Search for the cell housing the specified text and yield its (x, y) center coordinate. 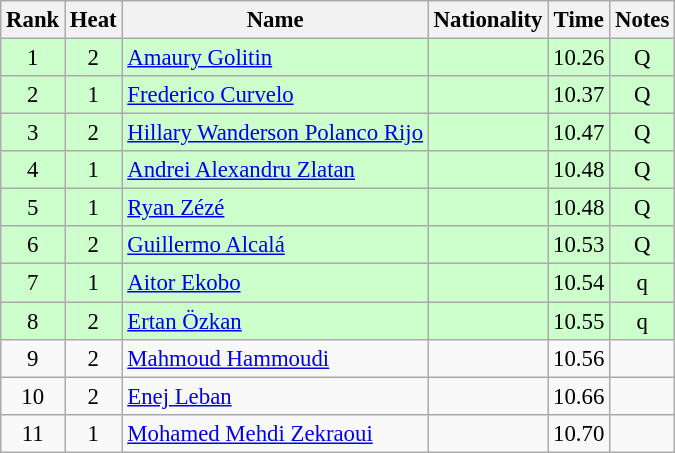
3 (33, 133)
Mohamed Mehdi Zekraoui (275, 433)
6 (33, 245)
10.55 (579, 321)
Time (579, 20)
Mahmoud Hammoudi (275, 358)
10.54 (579, 283)
Heat (94, 20)
10.47 (579, 133)
7 (33, 283)
8 (33, 321)
Aitor Ekobo (275, 283)
10 (33, 396)
10.56 (579, 358)
10.66 (579, 396)
Hillary Wanderson Polanco Rijo (275, 133)
Name (275, 20)
Guillermo Alcalá (275, 245)
Enej Leban (275, 396)
Andrei Alexandru Zlatan (275, 170)
4 (33, 170)
10.53 (579, 245)
9 (33, 358)
11 (33, 433)
10.26 (579, 58)
10.37 (579, 95)
Notes (642, 20)
Nationality (488, 20)
Ryan Zézé (275, 208)
Ertan Özkan (275, 321)
Rank (33, 20)
5 (33, 208)
Amaury Golitin (275, 58)
Frederico Curvelo (275, 95)
10.70 (579, 433)
